Output the [x, y] coordinate of the center of the cell containing the given text.  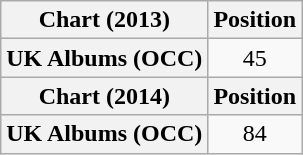
45 [255, 58]
Chart (2013) [104, 20]
84 [255, 134]
Chart (2014) [104, 96]
